Detect which cell encompasses the target text, then output its (x, y) center coordinate. 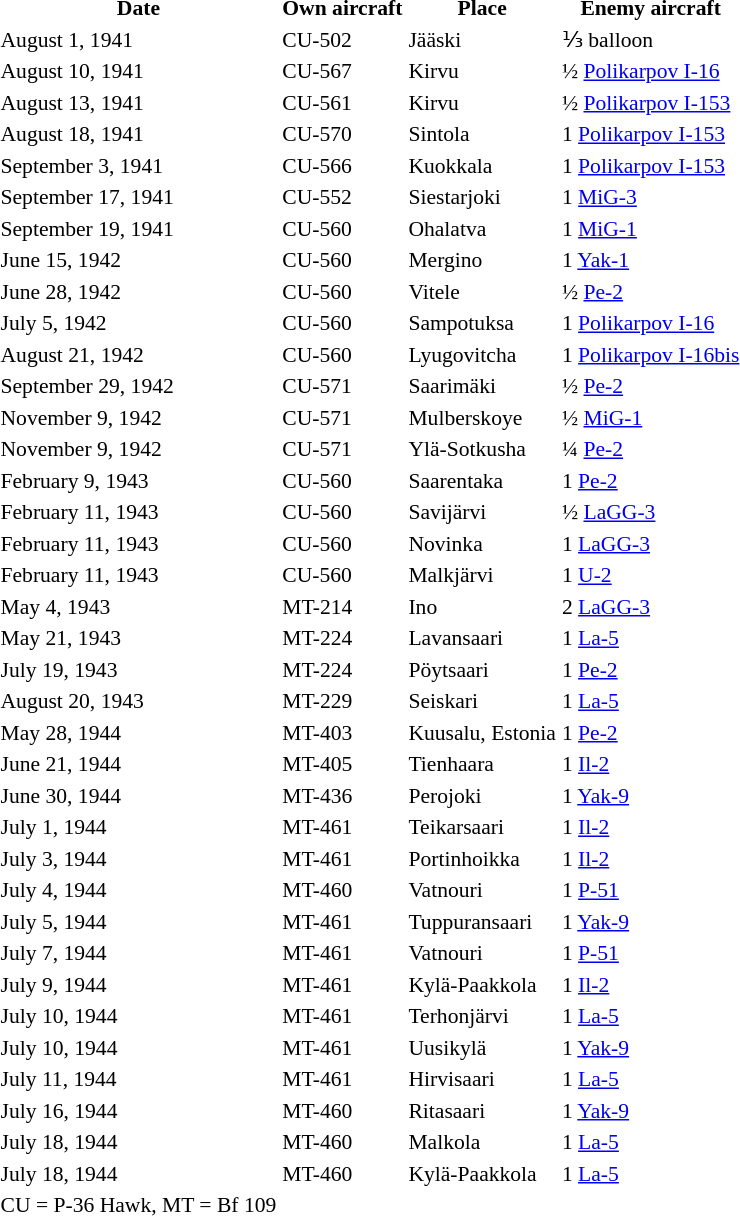
½ LaGG-3 (650, 512)
1 Polikarpov I-16 (650, 323)
MT-229 (342, 701)
Lavansaari (482, 638)
½ Polikarpov I-16 (650, 71)
Portinhoikka (482, 858)
Teikarsaari (482, 827)
½ Polikarpov I-153 (650, 102)
1 MiG-1 (650, 228)
Hirvisaari (482, 1079)
¼ Pe-2 (650, 449)
Seiskari (482, 701)
Saarentaka (482, 480)
1 LaGG-3 (650, 544)
Saarimäki (482, 386)
Siestarjoki (482, 197)
CU-502 (342, 40)
CU-570 (342, 134)
MT-405 (342, 764)
Savijärvi (482, 512)
Ritasaari (482, 1110)
Sintola (482, 134)
CU-567 (342, 71)
Mergino (482, 260)
Uusikylä (482, 1048)
⅓ balloon (650, 40)
Terhonjärvi (482, 1016)
CU-561 (342, 102)
½ MiG-1 (650, 418)
MT-403 (342, 732)
1 Polikarpov I-16bis (650, 354)
Ylä-Sotkusha (482, 449)
Lyugovitcha (482, 354)
Sampotuksa (482, 323)
Perojoki (482, 796)
1 U-2 (650, 575)
1 MiG-3 (650, 197)
Ino (482, 606)
Malkola (482, 1142)
Mulberskoye (482, 418)
Jääski (482, 40)
Kuokkala (482, 166)
Tuppuransaari (482, 922)
MT-436 (342, 796)
Ohalatva (482, 228)
1 Yak-1 (650, 260)
CU-566 (342, 166)
CU-552 (342, 197)
Kuusalu, Estonia (482, 732)
Malkjärvi (482, 575)
Novinka (482, 544)
2 LaGG-3 (650, 606)
Vitele (482, 292)
Tienhaara (482, 764)
Pöytsaari (482, 670)
MT-214 (342, 606)
